Detect which cell encompasses the target text, then output its [X, Y] center coordinate. 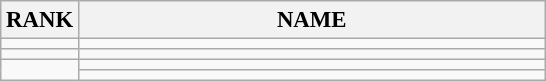
NAME [312, 20]
RANK [40, 20]
